Find where the given text appears and provide that cell's center as (x, y) coordinate. 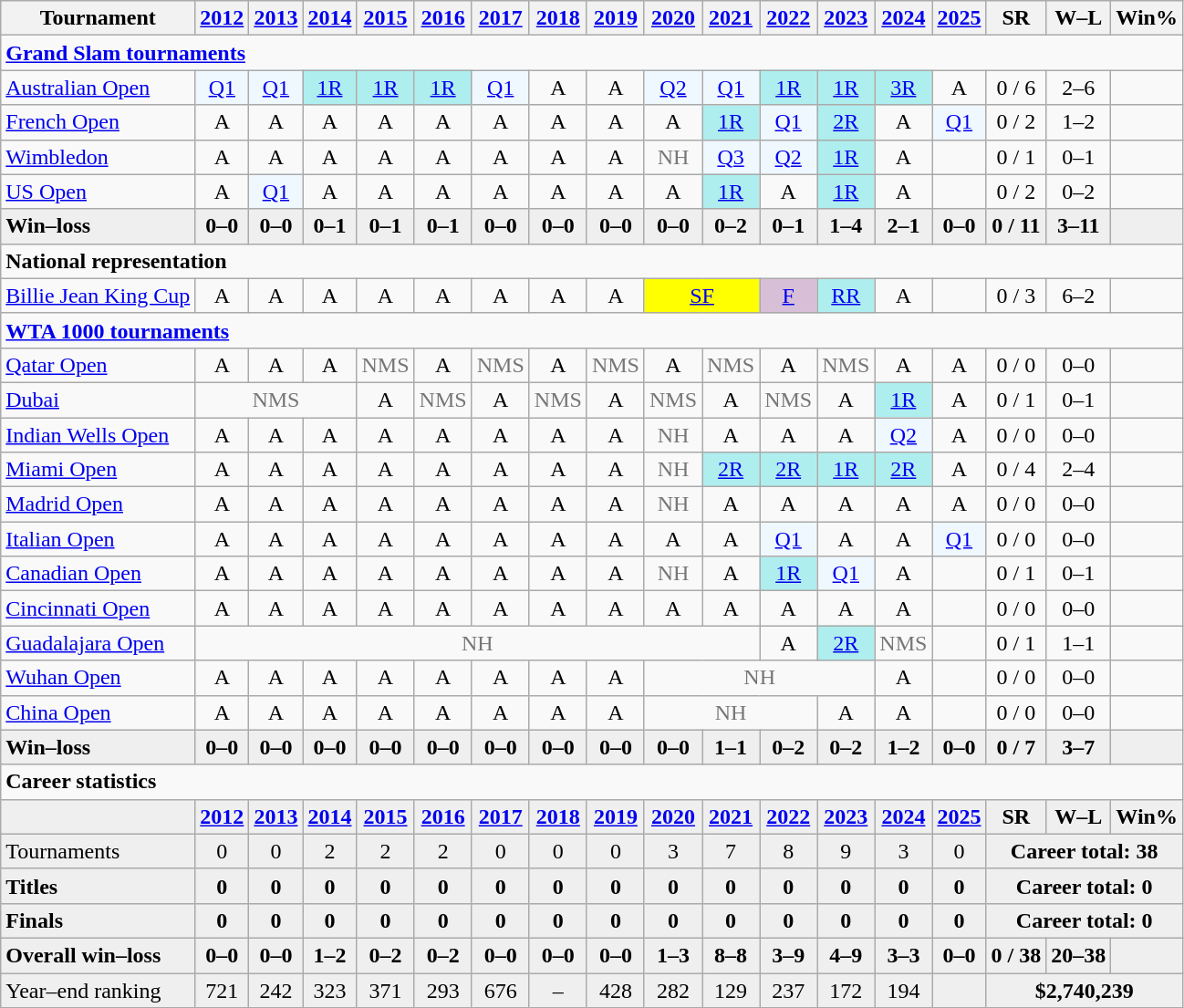
721 (223, 990)
F (788, 296)
0 / 11 (1016, 226)
3–11 (1078, 226)
676 (500, 990)
Australian Open (99, 88)
282 (673, 990)
20–38 (1078, 955)
Guadalajara Open (99, 643)
Finals (99, 920)
WTA 1000 tournaments (592, 330)
Tournaments (99, 851)
Billie Jean King Cup (99, 296)
– (558, 990)
1–3 (673, 955)
8 (788, 851)
8–8 (732, 955)
Career statistics (592, 782)
Career total: 38 (1084, 851)
293 (443, 990)
428 (615, 990)
China Open (99, 712)
6–2 (1078, 296)
Canadian Open (99, 574)
237 (788, 990)
Titles (99, 886)
US Open (99, 192)
3R (903, 88)
$2,740,239 (1084, 990)
0 / 4 (1016, 470)
0 / 6 (1016, 88)
Overall win–loss (99, 955)
Dubai (99, 400)
2–4 (1078, 470)
0 / 38 (1016, 955)
2–6 (1078, 88)
371 (385, 990)
Qatar Open (99, 365)
Madrid Open (99, 504)
Year–end ranking (99, 990)
Miami Open (99, 470)
4–9 (846, 955)
194 (903, 990)
Q3 (732, 157)
9 (846, 851)
French Open (99, 122)
323 (330, 990)
129 (732, 990)
1–4 (846, 226)
242 (275, 990)
Tournament (99, 18)
7 (732, 851)
Cincinnati Open (99, 608)
0 / 3 (1016, 296)
3–7 (1078, 747)
Wuhan Open (99, 678)
0 / 7 (1016, 747)
3–3 (903, 955)
Wimbledon (99, 157)
SF (701, 296)
Indian Wells Open (99, 435)
3–9 (788, 955)
National representation (592, 261)
172 (846, 990)
Grand Slam tournaments (592, 53)
Italian Open (99, 539)
2–1 (903, 226)
RR (846, 296)
